Pinpoint the cell where the given text exists, returning its [X, Y] midpoint coordinate. 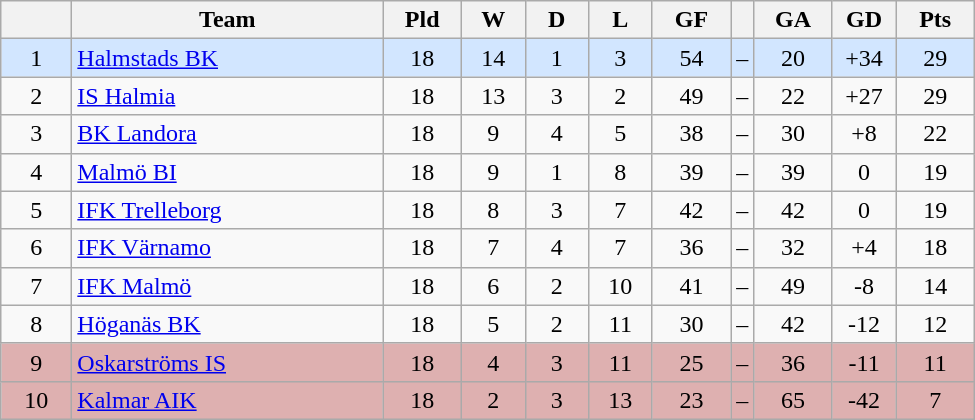
W [493, 20]
32 [794, 248]
+4 [864, 248]
IS Halmia [228, 96]
Halmstads BK [228, 58]
IFK Trelleborg [228, 210]
Pts [936, 20]
Kalmar AIK [228, 400]
-11 [864, 362]
+34 [864, 58]
38 [692, 134]
54 [692, 58]
-8 [864, 286]
Pld [422, 20]
D [557, 20]
GA [794, 20]
Malmö BI [228, 172]
23 [692, 400]
IFK Värnamo [228, 248]
Oskarströms IS [228, 362]
L [621, 20]
-12 [864, 324]
+8 [864, 134]
65 [794, 400]
25 [692, 362]
12 [936, 324]
IFK Malmö [228, 286]
Höganäs BK [228, 324]
+27 [864, 96]
BK Landora [228, 134]
20 [794, 58]
GF [692, 20]
-42 [864, 400]
41 [692, 286]
Team [228, 20]
GD [864, 20]
